Identify which cell holds the provided text, then report its [x, y] central coordinate. 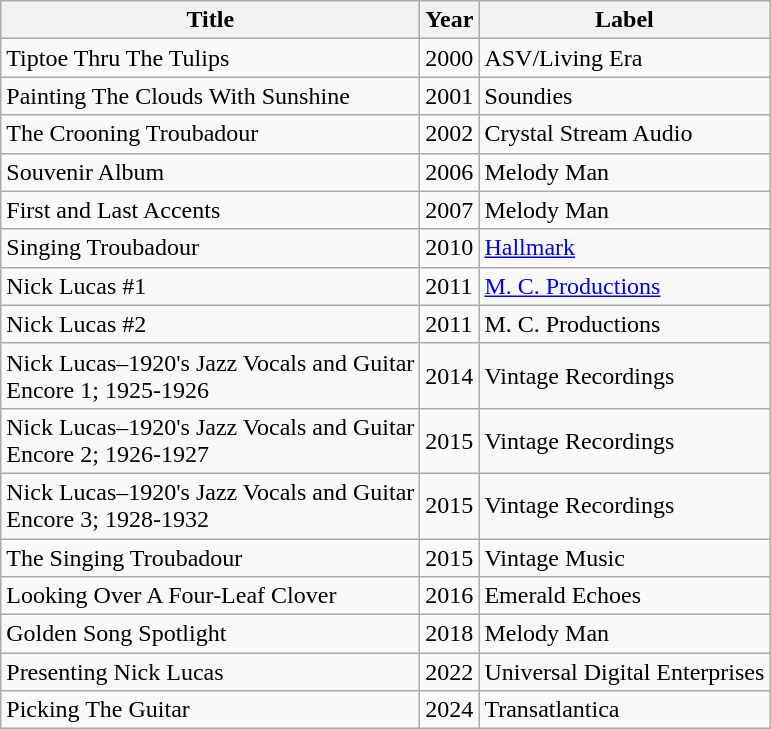
2010 [450, 248]
ASV/Living Era [624, 58]
Transatlantica [624, 710]
Hallmark [624, 248]
Nick Lucas–1920's Jazz Vocals and GuitarEncore 2; 1926-1927 [210, 440]
2007 [450, 210]
2006 [450, 172]
2018 [450, 634]
Universal Digital Enterprises [624, 672]
2002 [450, 134]
Tiptoe Thru The Tulips [210, 58]
The Crooning Troubadour [210, 134]
2016 [450, 596]
Label [624, 20]
Souvenir Album [210, 172]
Looking Over A Four-Leaf Clover [210, 596]
Emerald Echoes [624, 596]
2024 [450, 710]
2014 [450, 376]
Crystal Stream Audio [624, 134]
Golden Song Spotlight [210, 634]
The Singing Troubadour [210, 557]
2000 [450, 58]
2022 [450, 672]
Picking The Guitar [210, 710]
Painting The Clouds With Sunshine [210, 96]
Nick Lucas–1920's Jazz Vocals and GuitarEncore 1; 1925-1926 [210, 376]
Soundies [624, 96]
Title [210, 20]
2001 [450, 96]
Nick Lucas #2 [210, 324]
Nick Lucas #1 [210, 286]
Vintage Music [624, 557]
Year [450, 20]
Singing Troubadour [210, 248]
Nick Lucas–1920's Jazz Vocals and GuitarEncore 3; 1928-1932 [210, 506]
First and Last Accents [210, 210]
Presenting Nick Lucas [210, 672]
